Return [X, Y] of the center of cell containing provided text 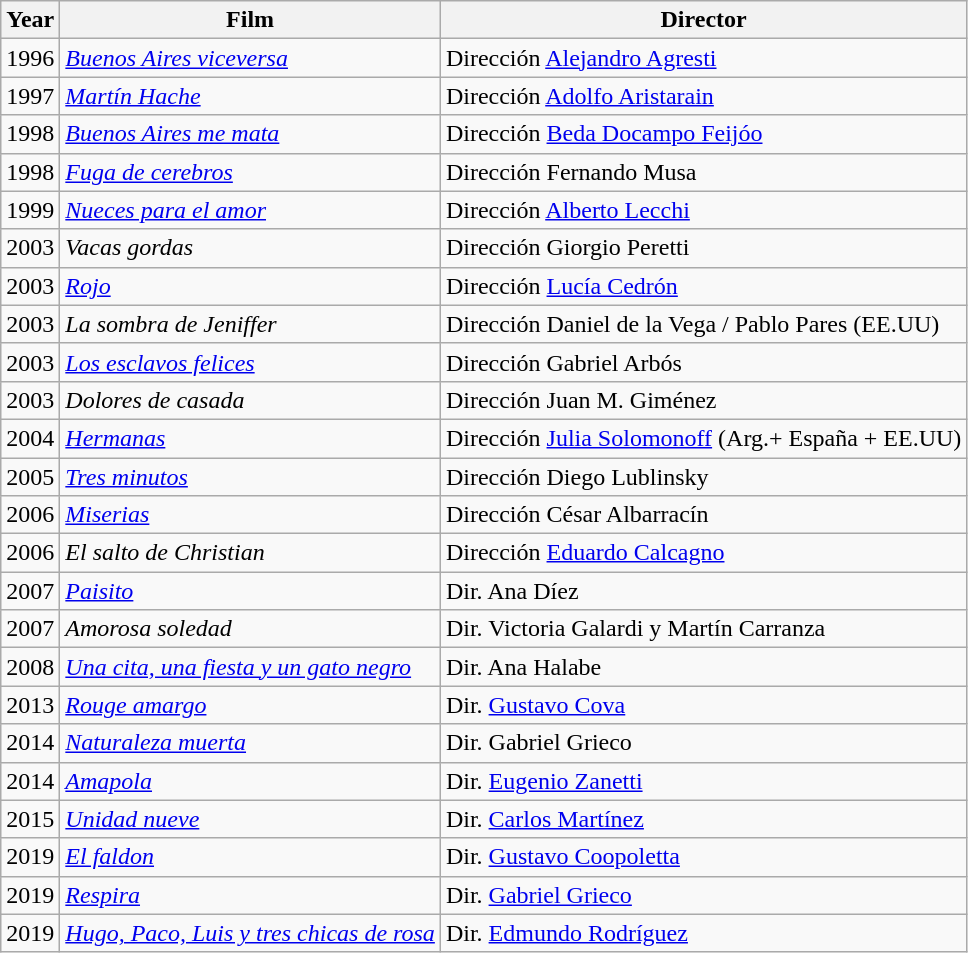
1997 [30, 96]
Dir. Eugenio Zanetti [703, 781]
2013 [30, 705]
2004 [30, 438]
Dirección Fernando Musa [703, 172]
Rojo [250, 286]
2005 [30, 477]
Amorosa soledad [250, 629]
1996 [30, 58]
Vacas gordas [250, 248]
Amapola [250, 781]
Unidad nueve [250, 819]
Rouge amargo [250, 705]
Los esclavos felices [250, 362]
Martín Hache [250, 96]
Tres minutos [250, 477]
Dirección Diego Lublinsky [703, 477]
Film [250, 20]
Dirección Alejandro Agresti [703, 58]
Buenos Aires me mata [250, 134]
El faldon [250, 857]
Year [30, 20]
Dir. Carlos Martínez [703, 819]
Dir. Gustavo Cova [703, 705]
La sombra de Jeniffer [250, 324]
Dirección Lucía Cedrón [703, 286]
Hermanas [250, 438]
Dirección Eduardo Calcagno [703, 553]
2015 [30, 819]
Nueces para el amor [250, 210]
Dirección Daniel de la Vega / Pablo Pares (EE.UU) [703, 324]
Paisito [250, 591]
Una cita, una fiesta y un gato negro [250, 667]
Director [703, 20]
Hugo, Paco, Luis y tres chicas de rosa [250, 933]
Dirección Gabriel Arbós [703, 362]
Dir. Victoria Galardi y Martín Carranza [703, 629]
Buenos Aires viceversa [250, 58]
1999 [30, 210]
Dirección Julia Solomonoff (Arg.+ España + EE.UU) [703, 438]
Dirección Adolfo Aristarain [703, 96]
Miserias [250, 515]
Dirección Beda Docampo Feijóo [703, 134]
Dirección César Albarracín [703, 515]
2008 [30, 667]
Dirección Giorgio Peretti [703, 248]
Naturaleza muerta [250, 743]
Dir. Ana Díez [703, 591]
Dir. Ana Halabe [703, 667]
El salto de Christian [250, 553]
Dolores de casada [250, 400]
Dirección Alberto Lecchi [703, 210]
Dirección Juan M. Giménez [703, 400]
Fuga de cerebros [250, 172]
Dir. Gustavo Coopoletta [703, 857]
Respira [250, 895]
Dir. Edmundo Rodríguez [703, 933]
